Search for the cell housing the specified text and yield its (X, Y) center coordinate. 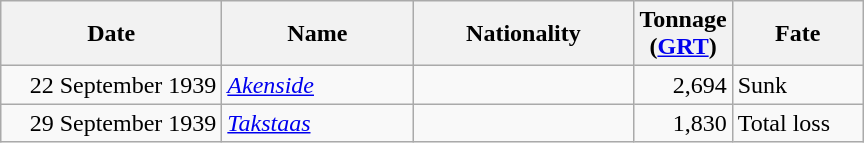
Total loss (798, 123)
Nationality (524, 34)
Fate (798, 34)
Takstaas (318, 123)
Tonnage(GRT) (683, 34)
Date (112, 34)
Akenside (318, 85)
2,694 (683, 85)
Name (318, 34)
1,830 (683, 123)
29 September 1939 (112, 123)
Sunk (798, 85)
22 September 1939 (112, 85)
